Determine the [X, Y] coordinate at the center of the cell enclosing the given text.  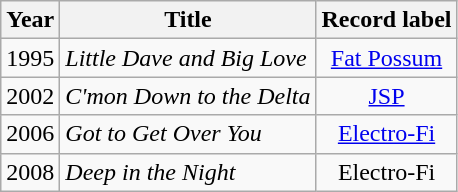
1995 [30, 58]
Year [30, 20]
C'mon Down to the Delta [188, 96]
2006 [30, 134]
Record label [386, 20]
Got to Get Over You [188, 134]
JSP [386, 96]
Title [188, 20]
Fat Possum [386, 58]
Little Dave and Big Love [188, 58]
2002 [30, 96]
Deep in the Night [188, 172]
2008 [30, 172]
